Determine the (X, Y) coordinate at the center of the cell enclosing the given text.  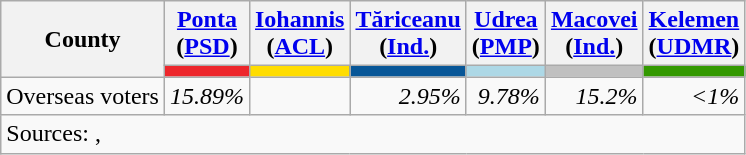
Iohannis(ACL) (299, 34)
County (83, 39)
9.78% (506, 96)
15.89% (206, 96)
Tăriceanu(Ind.) (408, 34)
Macovei(Ind.) (594, 34)
Kelemen(UDMR) (694, 34)
Overseas voters (83, 96)
Ponta(PSD) (206, 34)
Sources: , (373, 134)
Udrea(PMP) (506, 34)
15.2% (594, 96)
<1% (694, 96)
2.95% (408, 96)
